Search for the cell housing the specified text and yield its (x, y) center coordinate. 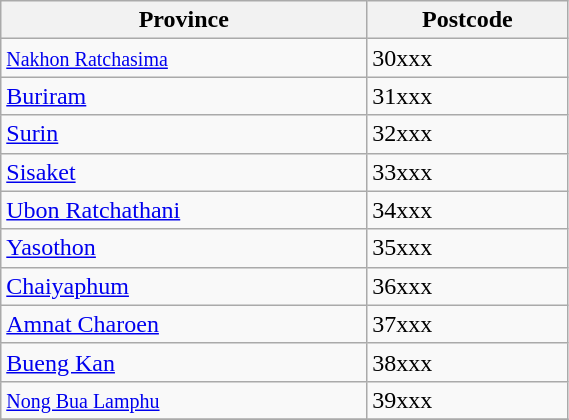
32xxx (468, 134)
Nong Bua Lamphu (184, 400)
Amnat Charoen (184, 324)
Ubon Ratchathani (184, 210)
39xxx (468, 400)
38xxx (468, 362)
Chaiyaphum (184, 286)
36xxx (468, 286)
Bueng Kan (184, 362)
Yasothon (184, 248)
Nakhon Ratchasima (184, 58)
Surin (184, 134)
31xxx (468, 96)
Province (184, 20)
30xxx (468, 58)
34xxx (468, 210)
Buriram (184, 96)
35xxx (468, 248)
33xxx (468, 172)
Postcode (468, 20)
37xxx (468, 324)
Sisaket (184, 172)
